Identify which cell holds the provided text, then report its [X, Y] central coordinate. 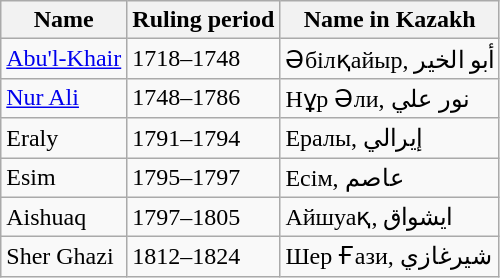
1797–1805 [204, 217]
Нұр Әли, نور علي [390, 98]
Айшуақ, ايشواق [390, 217]
Abu'l-Khair [64, 59]
Шер Ғази, شيرغازي [390, 257]
Esim [64, 178]
1748–1786 [204, 98]
Eraly [64, 138]
Әбілқайыр, أبو الخير [390, 59]
1795–1797 [204, 178]
Nur Ali [64, 98]
1791–1794 [204, 138]
Name [64, 20]
Ералы, إيرالي [390, 138]
Sher Ghazi [64, 257]
Name in Kazakh [390, 20]
Есім, عاصم [390, 178]
Aishuaq [64, 217]
1812–1824 [204, 257]
Ruling period [204, 20]
1718–1748 [204, 59]
